Find where the given text appears and provide that cell's center as [x, y] coordinate. 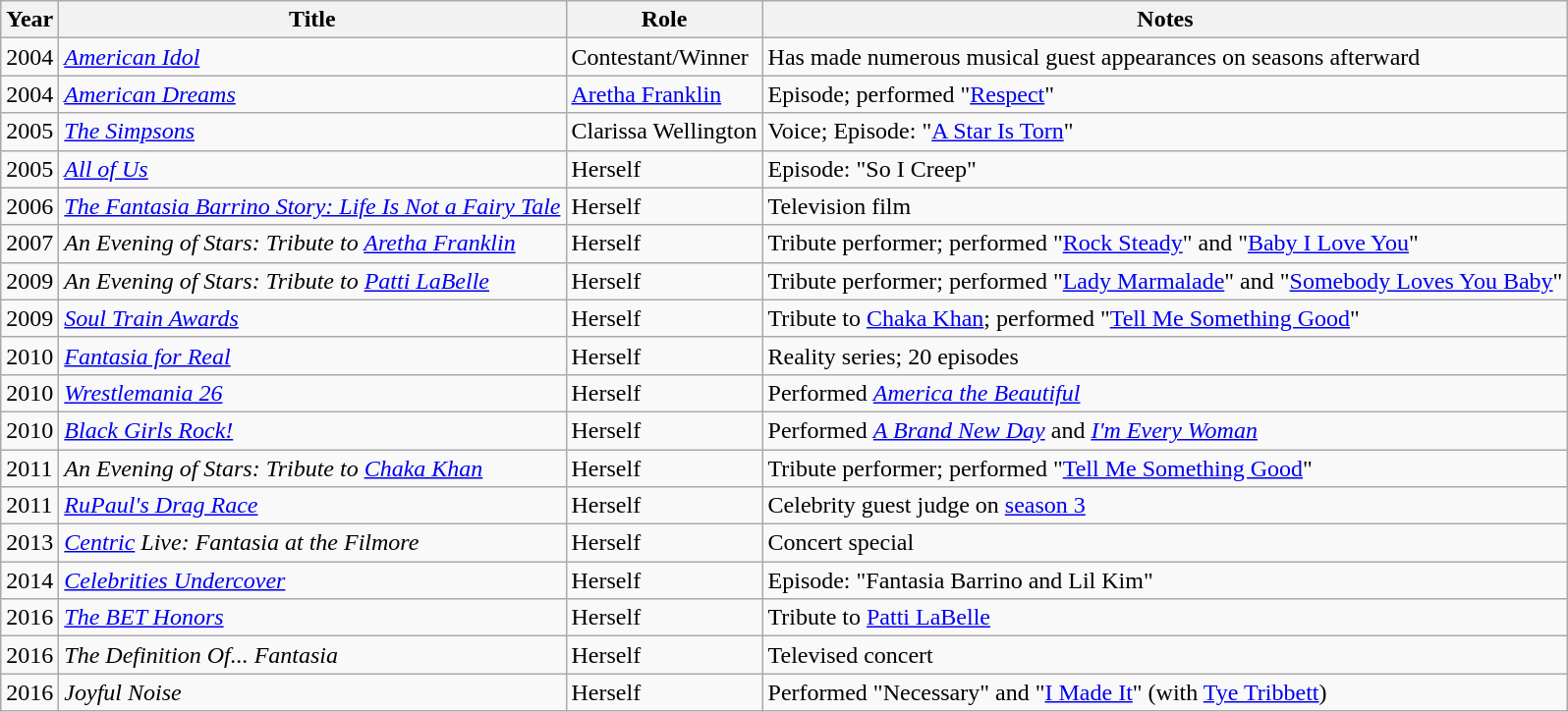
American Dreams [312, 94]
Television film [1165, 206]
Concert special [1165, 543]
An Evening of Stars: Tribute to Chaka Khan [312, 468]
Notes [1165, 20]
Fantasia for Real [312, 356]
American Idol [312, 57]
Aretha Franklin [664, 94]
Performed A Brand New Day and I'm Every Woman [1165, 430]
Performed "Necessary" and "I Made It" (with Tye Tribbett) [1165, 692]
An Evening of Stars: Tribute to Patti LaBelle [312, 281]
RuPaul's Drag Race [312, 506]
Black Girls Rock! [312, 430]
Tribute performer; performed "Rock Steady" and "Baby I Love You" [1165, 244]
Clarissa Wellington [664, 132]
An Evening of Stars: Tribute to Aretha Franklin [312, 244]
2013 [29, 543]
2014 [29, 580]
Performed America the Beautiful [1165, 393]
Episode: "Fantasia Barrino and Lil Kim" [1165, 580]
All of Us [312, 169]
Episode: "So I Creep" [1165, 169]
2007 [29, 244]
Celebrities Undercover [312, 580]
Tribute to Chaka Khan; performed "Tell Me Something Good" [1165, 318]
Tribute to Patti LaBelle [1165, 618]
Year [29, 20]
Voice; Episode: "A Star Is Torn" [1165, 132]
The Definition Of... Fantasia [312, 655]
Wrestlemania 26 [312, 393]
Joyful Noise [312, 692]
Title [312, 20]
Centric Live: Fantasia at the Filmore [312, 543]
The Fantasia Barrino Story: Life Is Not a Fairy Tale [312, 206]
The BET Honors [312, 618]
Tribute performer; performed "Tell Me Something Good" [1165, 468]
The Simpsons [312, 132]
2006 [29, 206]
Celebrity guest judge on season 3 [1165, 506]
Reality series; 20 episodes [1165, 356]
Episode; performed "Respect" [1165, 94]
Contestant/Winner [664, 57]
Has made numerous musical guest appearances on seasons afterward [1165, 57]
Soul Train Awards [312, 318]
Televised concert [1165, 655]
Tribute performer; performed "Lady Marmalade" and "Somebody Loves You Baby" [1165, 281]
Role [664, 20]
